Capture the cell that displays the provided text and extract its [x, y] central coordinate. 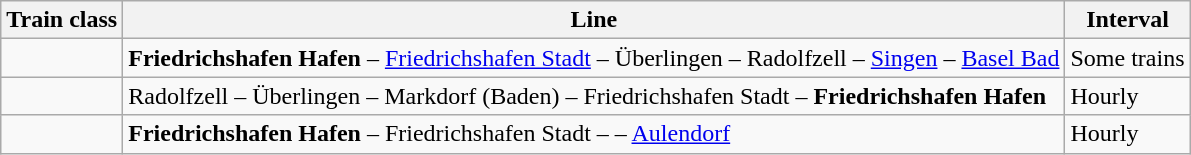
Train class [62, 20]
Interval [1128, 20]
Line [594, 20]
Radolfzell – Überlingen – Markdorf (Baden) – Friedrichshafen Stadt – Friedrichshafen Hafen [594, 96]
Some trains [1128, 58]
Friedrichshafen Hafen – Friedrichshafen Stadt – Überlingen – Radolfzell – Singen – Basel Bad [594, 58]
Friedrichshafen Hafen – Friedrichshafen Stadt – – Aulendorf [594, 134]
